Capture the cell that displays the provided text and extract its [x, y] central coordinate. 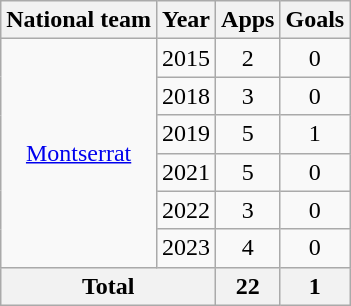
2021 [186, 172]
2023 [186, 248]
Goals [315, 20]
Total [108, 286]
National team [79, 20]
4 [248, 248]
2015 [186, 58]
Montserrat [79, 153]
2022 [186, 210]
2019 [186, 134]
Year [186, 20]
22 [248, 286]
2018 [186, 96]
2 [248, 58]
Apps [248, 20]
